From the cell containing the given text, extract its center point as [X, Y] coordinate. 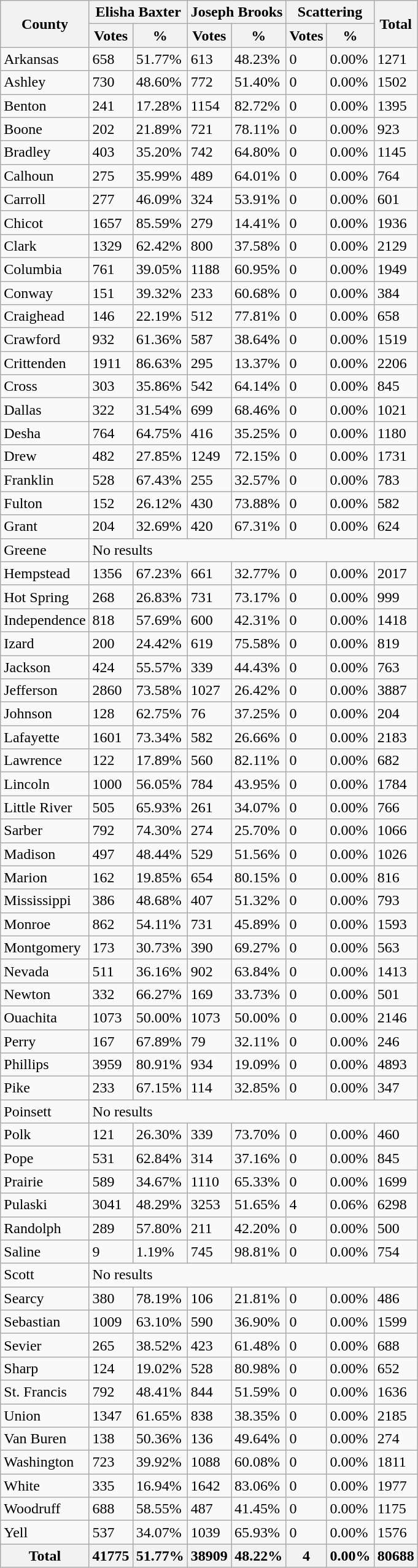
19.85% [160, 877]
39.92% [160, 1462]
78.11% [258, 129]
38.64% [258, 340]
1347 [110, 1415]
590 [209, 1322]
60.95% [258, 269]
783 [395, 480]
56.05% [160, 784]
62.75% [160, 714]
86.63% [160, 363]
1175 [395, 1509]
30.73% [160, 947]
Craighead [45, 316]
122 [110, 761]
Perry [45, 1041]
1811 [395, 1462]
1657 [110, 222]
35.86% [160, 386]
261 [209, 807]
322 [110, 410]
0.06% [350, 1205]
46.09% [160, 199]
45.89% [258, 924]
32.57% [258, 480]
754 [395, 1252]
Poinsett [45, 1111]
169 [209, 994]
49.64% [258, 1439]
1413 [395, 971]
Fulton [45, 503]
Bradley [45, 152]
34.67% [160, 1182]
416 [209, 433]
1731 [395, 457]
Chicot [45, 222]
601 [395, 199]
1601 [110, 737]
Jefferson [45, 691]
619 [209, 643]
661 [209, 573]
Johnson [45, 714]
64.14% [258, 386]
White [45, 1486]
Mississippi [45, 901]
800 [209, 246]
Clark [45, 246]
1.19% [160, 1252]
Greene [45, 550]
Prairie [45, 1182]
County [45, 24]
819 [395, 643]
80.98% [258, 1368]
114 [209, 1088]
38.52% [160, 1345]
36.90% [258, 1322]
1088 [209, 1462]
67.31% [258, 527]
167 [110, 1041]
793 [395, 901]
Washington [45, 1462]
3253 [209, 1205]
265 [110, 1345]
Boone [45, 129]
53.91% [258, 199]
844 [209, 1392]
1188 [209, 269]
784 [209, 784]
73.58% [160, 691]
3041 [110, 1205]
Searcy [45, 1298]
613 [209, 59]
Yell [45, 1532]
460 [395, 1135]
529 [209, 854]
63.84% [258, 971]
838 [209, 1415]
58.55% [160, 1509]
121 [110, 1135]
35.99% [160, 176]
35.20% [160, 152]
38.35% [258, 1415]
48.41% [160, 1392]
60.08% [258, 1462]
500 [395, 1228]
Randolph [45, 1228]
13.37% [258, 363]
923 [395, 129]
772 [209, 82]
Crittenden [45, 363]
82.72% [258, 106]
67.43% [160, 480]
25.70% [258, 831]
Scattering [330, 12]
67.15% [160, 1088]
51.40% [258, 82]
482 [110, 457]
202 [110, 129]
41775 [110, 1556]
38909 [209, 1556]
78.19% [160, 1298]
St. Francis [45, 1392]
Sevier [45, 1345]
Independence [45, 620]
57.80% [160, 1228]
19.09% [258, 1065]
98.81% [258, 1252]
48.29% [160, 1205]
Jackson [45, 667]
151 [110, 293]
999 [395, 597]
80.15% [258, 877]
54.11% [160, 924]
295 [209, 363]
275 [110, 176]
Ashley [45, 82]
67.23% [160, 573]
Saline [45, 1252]
48.22% [258, 1556]
68.46% [258, 410]
50.36% [160, 1439]
61.48% [258, 1345]
19.02% [160, 1368]
Pulaski [45, 1205]
589 [110, 1182]
487 [209, 1509]
3887 [395, 691]
818 [110, 620]
61.36% [160, 340]
489 [209, 176]
1502 [395, 82]
2146 [395, 1017]
75.58% [258, 643]
200 [110, 643]
Sarber [45, 831]
241 [110, 106]
51.65% [258, 1205]
347 [395, 1088]
37.58% [258, 246]
14.41% [258, 222]
511 [110, 971]
497 [110, 854]
65.33% [258, 1182]
1249 [209, 457]
Benton [45, 106]
41.45% [258, 1509]
420 [209, 527]
64.80% [258, 152]
1599 [395, 1322]
48.23% [258, 59]
51.56% [258, 854]
386 [110, 901]
1519 [395, 340]
Crawford [45, 340]
816 [395, 877]
39.05% [160, 269]
6298 [395, 1205]
31.54% [160, 410]
16.94% [160, 1486]
35.25% [258, 433]
Joseph Brooks [237, 12]
37.16% [258, 1158]
42.31% [258, 620]
60.68% [258, 293]
723 [110, 1462]
124 [110, 1368]
745 [209, 1252]
173 [110, 947]
26.30% [160, 1135]
26.12% [160, 503]
48.68% [160, 901]
Carroll [45, 199]
Montgomery [45, 947]
1911 [110, 363]
560 [209, 761]
76 [209, 714]
2017 [395, 573]
36.16% [160, 971]
902 [209, 971]
146 [110, 316]
74.30% [160, 831]
2206 [395, 363]
1949 [395, 269]
699 [209, 410]
27.85% [160, 457]
332 [110, 994]
Conway [45, 293]
Grant [45, 527]
85.59% [160, 222]
24.42% [160, 643]
39.32% [160, 293]
21.89% [160, 129]
403 [110, 152]
80688 [395, 1556]
Elisha Baxter [138, 12]
48.44% [160, 854]
512 [209, 316]
1110 [209, 1182]
152 [110, 503]
Franklin [45, 480]
55.57% [160, 667]
742 [209, 152]
766 [395, 807]
Scott [45, 1275]
44.43% [258, 667]
1180 [395, 433]
Sharp [45, 1368]
62.42% [160, 246]
761 [110, 269]
26.66% [258, 737]
162 [110, 877]
721 [209, 129]
Newton [45, 994]
255 [209, 480]
600 [209, 620]
66.27% [160, 994]
862 [110, 924]
Monroe [45, 924]
67.89% [160, 1041]
Desha [45, 433]
Little River [45, 807]
80.91% [160, 1065]
934 [209, 1065]
57.69% [160, 620]
32.77% [258, 573]
531 [110, 1158]
Pope [45, 1158]
624 [395, 527]
1145 [395, 152]
69.27% [258, 947]
Van Buren [45, 1439]
3959 [110, 1065]
51.59% [258, 1392]
4893 [395, 1065]
1066 [395, 831]
Union [45, 1415]
42.20% [258, 1228]
Calhoun [45, 176]
1329 [110, 246]
Dallas [45, 410]
1271 [395, 59]
1395 [395, 106]
268 [110, 597]
1699 [395, 1182]
424 [110, 667]
1000 [110, 784]
51.32% [258, 901]
587 [209, 340]
1356 [110, 573]
32.69% [160, 527]
79 [209, 1041]
63.10% [160, 1322]
1593 [395, 924]
82.11% [258, 761]
1039 [209, 1532]
1021 [395, 410]
430 [209, 503]
1418 [395, 620]
246 [395, 1041]
335 [110, 1486]
Phillips [45, 1065]
1009 [110, 1322]
932 [110, 340]
17.28% [160, 106]
32.11% [258, 1041]
Pike [45, 1088]
1784 [395, 784]
1027 [209, 691]
Madison [45, 854]
Marion [45, 877]
279 [209, 222]
Lincoln [45, 784]
380 [110, 1298]
48.60% [160, 82]
1936 [395, 222]
2129 [395, 246]
563 [395, 947]
Ouachita [45, 1017]
Cross [45, 386]
211 [209, 1228]
Woodruff [45, 1509]
128 [110, 714]
501 [395, 994]
Columbia [45, 269]
9 [110, 1252]
26.42% [258, 691]
1636 [395, 1392]
136 [209, 1439]
73.17% [258, 597]
21.81% [258, 1298]
Polk [45, 1135]
390 [209, 947]
106 [209, 1298]
2860 [110, 691]
1642 [209, 1486]
537 [110, 1532]
763 [395, 667]
289 [110, 1228]
1576 [395, 1532]
73.70% [258, 1135]
542 [209, 386]
682 [395, 761]
62.84% [160, 1158]
Izard [45, 643]
Nevada [45, 971]
277 [110, 199]
22.19% [160, 316]
730 [110, 82]
17.89% [160, 761]
Hot Spring [45, 597]
384 [395, 293]
423 [209, 1345]
486 [395, 1298]
138 [110, 1439]
654 [209, 877]
324 [209, 199]
Drew [45, 457]
407 [209, 901]
83.06% [258, 1486]
Lawrence [45, 761]
33.73% [258, 994]
1026 [395, 854]
314 [209, 1158]
73.88% [258, 503]
32.85% [258, 1088]
64.01% [258, 176]
61.65% [160, 1415]
Hempstead [45, 573]
652 [395, 1368]
37.25% [258, 714]
72.15% [258, 457]
77.81% [258, 316]
Lafayette [45, 737]
43.95% [258, 784]
Arkansas [45, 59]
1977 [395, 1486]
26.83% [160, 597]
1154 [209, 106]
73.34% [160, 737]
2183 [395, 737]
64.75% [160, 433]
Sebastian [45, 1322]
2185 [395, 1415]
303 [110, 386]
505 [110, 807]
